Locate the cell with the specified text and output its (X, Y) center coordinate. 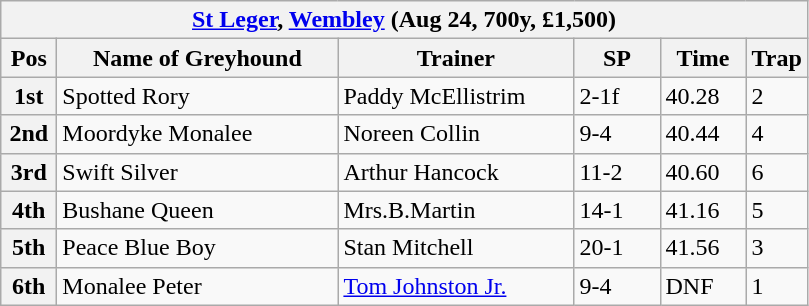
Spotted Rory (198, 96)
41.16 (703, 210)
St Leger, Wembley (Aug 24, 700y, £1,500) (404, 20)
Noreen Collin (456, 134)
3 (776, 248)
5th (29, 248)
Paddy McEllistrim (456, 96)
Trap (776, 58)
2nd (29, 134)
Arthur Hancock (456, 172)
Monalee Peter (198, 286)
2-1f (617, 96)
1st (29, 96)
SP (617, 58)
6th (29, 286)
Mrs.B.Martin (456, 210)
40.44 (703, 134)
Stan Mitchell (456, 248)
5 (776, 210)
14-1 (617, 210)
Time (703, 58)
Tom Johnston Jr. (456, 286)
4th (29, 210)
40.28 (703, 96)
Name of Greyhound (198, 58)
Swift Silver (198, 172)
3rd (29, 172)
2 (776, 96)
DNF (703, 286)
Trainer (456, 58)
40.60 (703, 172)
Peace Blue Boy (198, 248)
Moordyke Monalee (198, 134)
4 (776, 134)
Pos (29, 58)
6 (776, 172)
11-2 (617, 172)
1 (776, 286)
20-1 (617, 248)
Bushane Queen (198, 210)
41.56 (703, 248)
